Find where the given text appears and provide that cell's center as [x, y] coordinate. 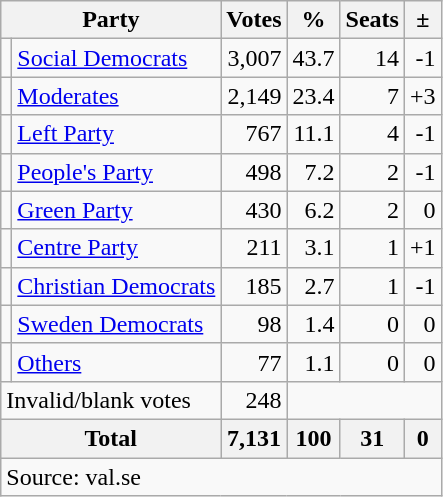
Others [116, 362]
6.2 [314, 210]
Votes [254, 20]
185 [254, 286]
100 [314, 438]
77 [254, 362]
31 [372, 438]
248 [254, 400]
Left Party [116, 134]
23.4 [314, 96]
± [422, 20]
+1 [422, 248]
7,131 [254, 438]
Social Democrats [116, 58]
Centre Party [116, 248]
Green Party [116, 210]
Moderates [116, 96]
7.2 [314, 172]
3.1 [314, 248]
2,149 [254, 96]
Sweden Democrats [116, 324]
+3 [422, 96]
11.1 [314, 134]
3,007 [254, 58]
4 [372, 134]
14 [372, 58]
Christian Democrats [116, 286]
People's Party [116, 172]
1.1 [314, 362]
767 [254, 134]
Party [111, 20]
Total [111, 438]
211 [254, 248]
2.7 [314, 286]
498 [254, 172]
1.4 [314, 324]
43.7 [314, 58]
98 [254, 324]
Invalid/blank votes [111, 400]
430 [254, 210]
7 [372, 96]
Seats [372, 20]
% [314, 20]
Source: val.se [221, 477]
